Return the (X, Y) coordinate for the center point of the cell that contains the specified text.  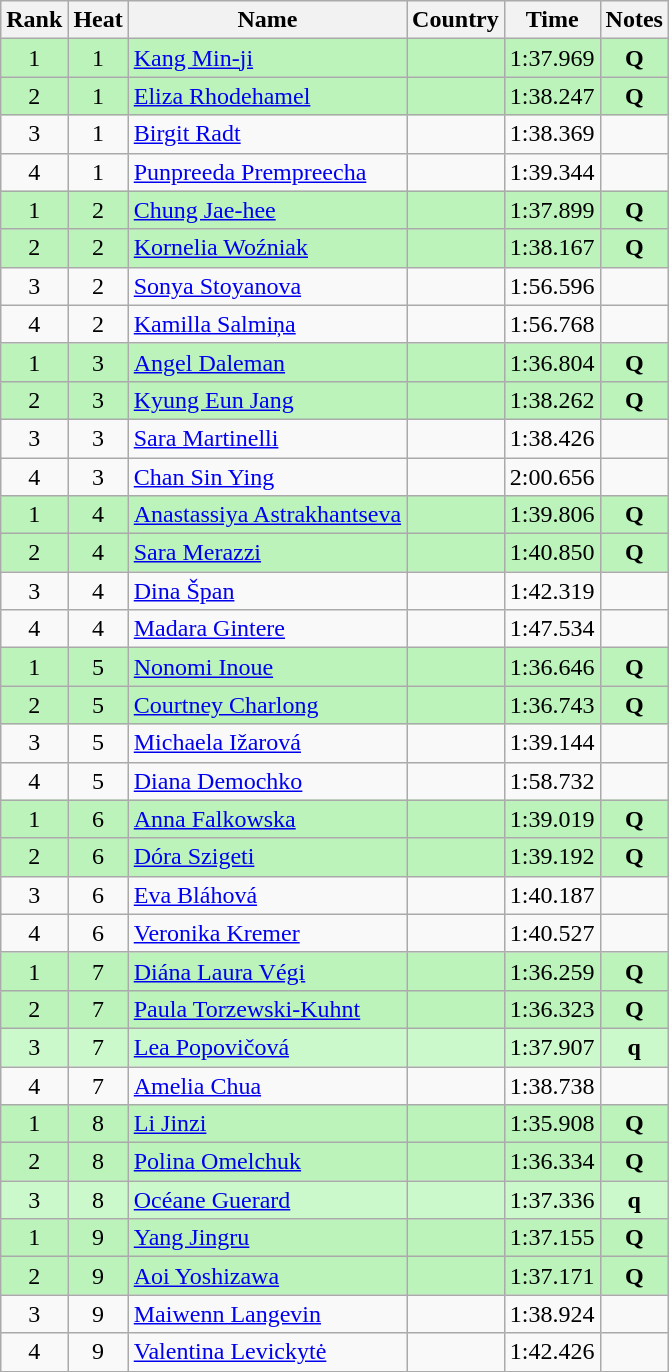
Country (456, 20)
1:42.426 (552, 1352)
1:37.969 (552, 58)
1:38.167 (552, 248)
1:39.144 (552, 743)
1:40.187 (552, 895)
Li Jinzi (267, 1124)
Kamilla Salmiņa (267, 324)
Aoi Yoshizawa (267, 1276)
Madara Gintere (267, 629)
Océane Guerard (267, 1200)
Diána Laura Végi (267, 971)
Veronika Kremer (267, 933)
1:38.262 (552, 400)
1:36.804 (552, 362)
Sara Martinelli (267, 438)
Paula Torzewski-Kuhnt (267, 1009)
Punpreeda Prempreecha (267, 172)
Time (552, 20)
Michaela Ižarová (267, 743)
Kyung Eun Jang (267, 400)
Eliza Rhodehamel (267, 96)
Kornelia Woźniak (267, 248)
1:56.768 (552, 324)
Diana Demochko (267, 781)
1:40.527 (552, 933)
1:39.192 (552, 857)
Sonya Stoyanova (267, 286)
1:36.646 (552, 667)
1:37.899 (552, 210)
1:56.596 (552, 286)
1:42.319 (552, 591)
Courtney Charlong (267, 705)
Amelia Chua (267, 1085)
Sara Merazzi (267, 553)
Yang Jingru (267, 1238)
Nonomi Inoue (267, 667)
1:40.850 (552, 553)
1:37.155 (552, 1238)
1:36.323 (552, 1009)
1:38.924 (552, 1314)
Kang Min-ji (267, 58)
Anna Falkowska (267, 819)
Name (267, 20)
1:38.369 (552, 134)
Eva Bláhová (267, 895)
1:36.259 (552, 971)
1:35.908 (552, 1124)
1:38.738 (552, 1085)
1:38.426 (552, 438)
Chung Jae-hee (267, 210)
Rank (34, 20)
2:00.656 (552, 477)
1:58.732 (552, 781)
Polina Omelchuk (267, 1162)
Heat (98, 20)
Lea Popovičová (267, 1047)
1:37.171 (552, 1276)
1:38.247 (552, 96)
Maiwenn Langevin (267, 1314)
Anastassiya Astrakhantseva (267, 515)
1:37.907 (552, 1047)
1:39.344 (552, 172)
Birgit Radt (267, 134)
Dina Špan (267, 591)
1:39.806 (552, 515)
Notes (634, 20)
1:47.534 (552, 629)
Dóra Szigeti (267, 857)
1:37.336 (552, 1200)
1:36.334 (552, 1162)
Chan Sin Ying (267, 477)
1:36.743 (552, 705)
1:39.019 (552, 819)
Valentina Levickytė (267, 1352)
Angel Daleman (267, 362)
